Capture the cell that displays the provided text and extract its (x, y) central coordinate. 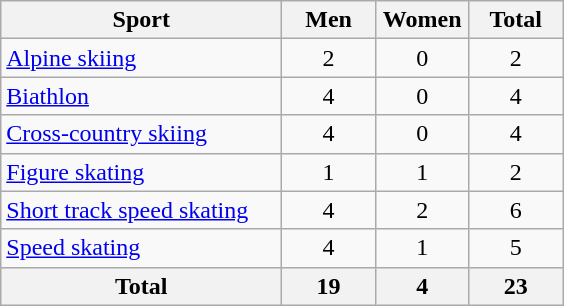
Cross-country skiing (142, 134)
19 (329, 286)
Figure skating (142, 172)
Men (329, 20)
Alpine skiing (142, 58)
Sport (142, 20)
Women (422, 20)
Short track speed skating (142, 210)
5 (516, 248)
Biathlon (142, 96)
23 (516, 286)
Speed skating (142, 248)
6 (516, 210)
